Locate the cell with the specified text and output its [x, y] center coordinate. 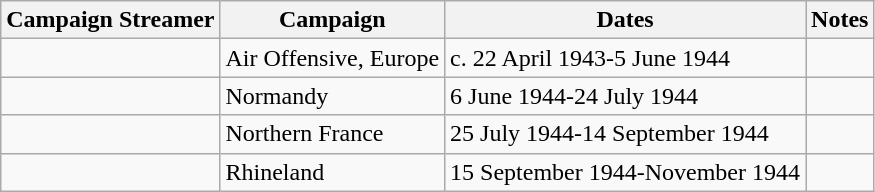
c. 22 April 1943-5 June 1944 [626, 58]
Campaign Streamer [110, 20]
Northern France [332, 134]
25 July 1944-14 September 1944 [626, 134]
Campaign [332, 20]
Rhineland [332, 172]
Air Offensive, Europe [332, 58]
6 June 1944-24 July 1944 [626, 96]
Dates [626, 20]
Notes [840, 20]
15 September 1944-November 1944 [626, 172]
Normandy [332, 96]
